From the cell containing the given text, extract its center point as [x, y] coordinate. 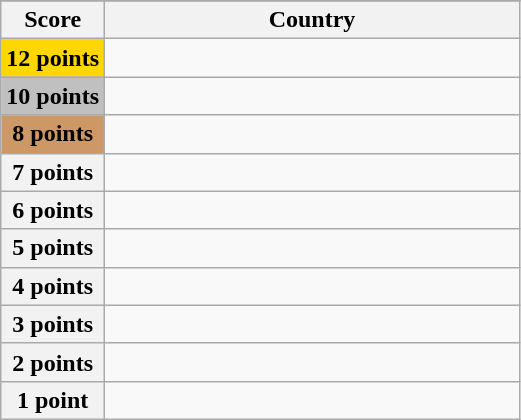
Score [53, 20]
5 points [53, 248]
8 points [53, 134]
6 points [53, 210]
4 points [53, 286]
12 points [53, 58]
3 points [53, 324]
1 point [53, 400]
2 points [53, 362]
Country [312, 20]
7 points [53, 172]
10 points [53, 96]
